Determine the [x, y] coordinate at the center of the cell enclosing the given text.  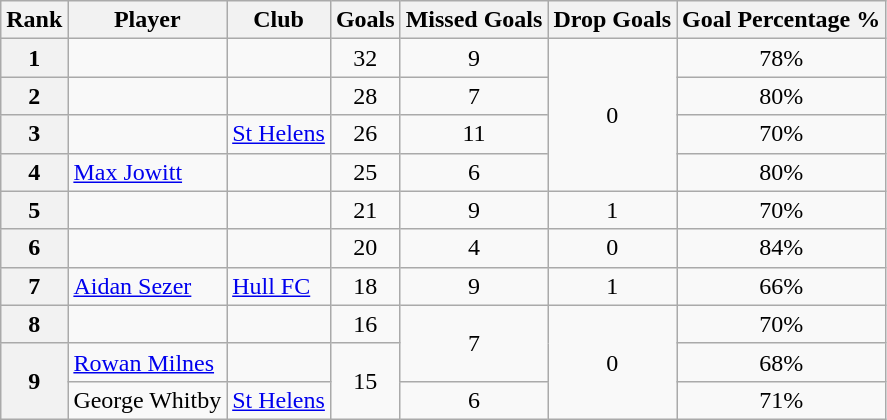
11 [474, 134]
Club [279, 20]
5 [34, 210]
26 [365, 134]
25 [365, 172]
Drop Goals [612, 20]
78% [782, 58]
71% [782, 400]
66% [782, 286]
2 [34, 96]
15 [365, 381]
Aidan Sezer [148, 286]
Goals [365, 20]
18 [365, 286]
16 [365, 324]
3 [34, 134]
68% [782, 362]
32 [365, 58]
8 [34, 324]
21 [365, 210]
Hull FC [279, 286]
84% [782, 248]
George Whitby [148, 400]
Player [148, 20]
Missed Goals [474, 20]
Goal Percentage % [782, 20]
28 [365, 96]
Rank [34, 20]
20 [365, 248]
Max Jowitt [148, 172]
Rowan Milnes [148, 362]
